Return the (x, y) coordinate for the center point of the cell that contains the specified text.  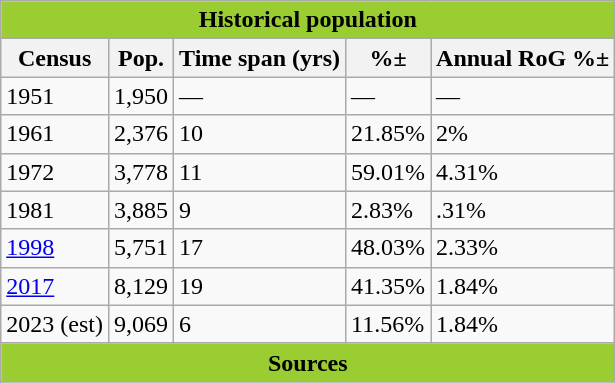
2.83% (388, 210)
Historical population (308, 20)
6 (260, 324)
5,751 (140, 248)
1998 (55, 248)
Pop. (140, 58)
Annual RoG %± (523, 58)
48.03% (388, 248)
3,885 (140, 210)
.31% (523, 210)
2.33% (523, 248)
2023 (est) (55, 324)
8,129 (140, 286)
19 (260, 286)
17 (260, 248)
3,778 (140, 172)
10 (260, 134)
1,950 (140, 96)
21.85% (388, 134)
1961 (55, 134)
%± (388, 58)
11 (260, 172)
11.56% (388, 324)
59.01% (388, 172)
41.35% (388, 286)
1972 (55, 172)
2,376 (140, 134)
1951 (55, 96)
1981 (55, 210)
2% (523, 134)
Sources (308, 362)
Census (55, 58)
9 (260, 210)
4.31% (523, 172)
Time span (yrs) (260, 58)
9,069 (140, 324)
2017 (55, 286)
